Provide the (x, y) coordinate of the cell's center where the given text is located.  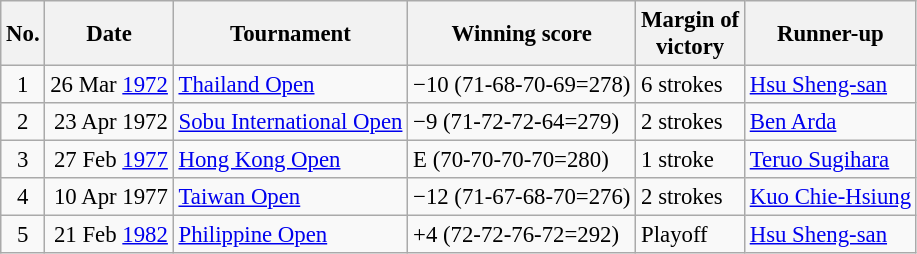
Taiwan Open (290, 197)
Thailand Open (290, 85)
E (70-70-70-70=280) (522, 160)
Playoff (690, 235)
Kuo Chie-Hsiung (830, 197)
1 (23, 85)
Teruo Sugihara (830, 160)
+4 (72-72-76-72=292) (522, 235)
Runner-up (830, 34)
Ben Arda (830, 122)
4 (23, 197)
23 Apr 1972 (109, 122)
−9 (71-72-72-64=279) (522, 122)
−10 (71-68-70-69=278) (522, 85)
−12 (71-67-68-70=276) (522, 197)
No. (23, 34)
Hong Kong Open (290, 160)
3 (23, 160)
Date (109, 34)
6 strokes (690, 85)
Philippine Open (290, 235)
27 Feb 1977 (109, 160)
Winning score (522, 34)
10 Apr 1977 (109, 197)
1 stroke (690, 160)
5 (23, 235)
21 Feb 1982 (109, 235)
Margin ofvictory (690, 34)
2 (23, 122)
Sobu International Open (290, 122)
Tournament (290, 34)
26 Mar 1972 (109, 85)
